Scan for the cell matching the given text and deliver its [X, Y] coordinate at center. 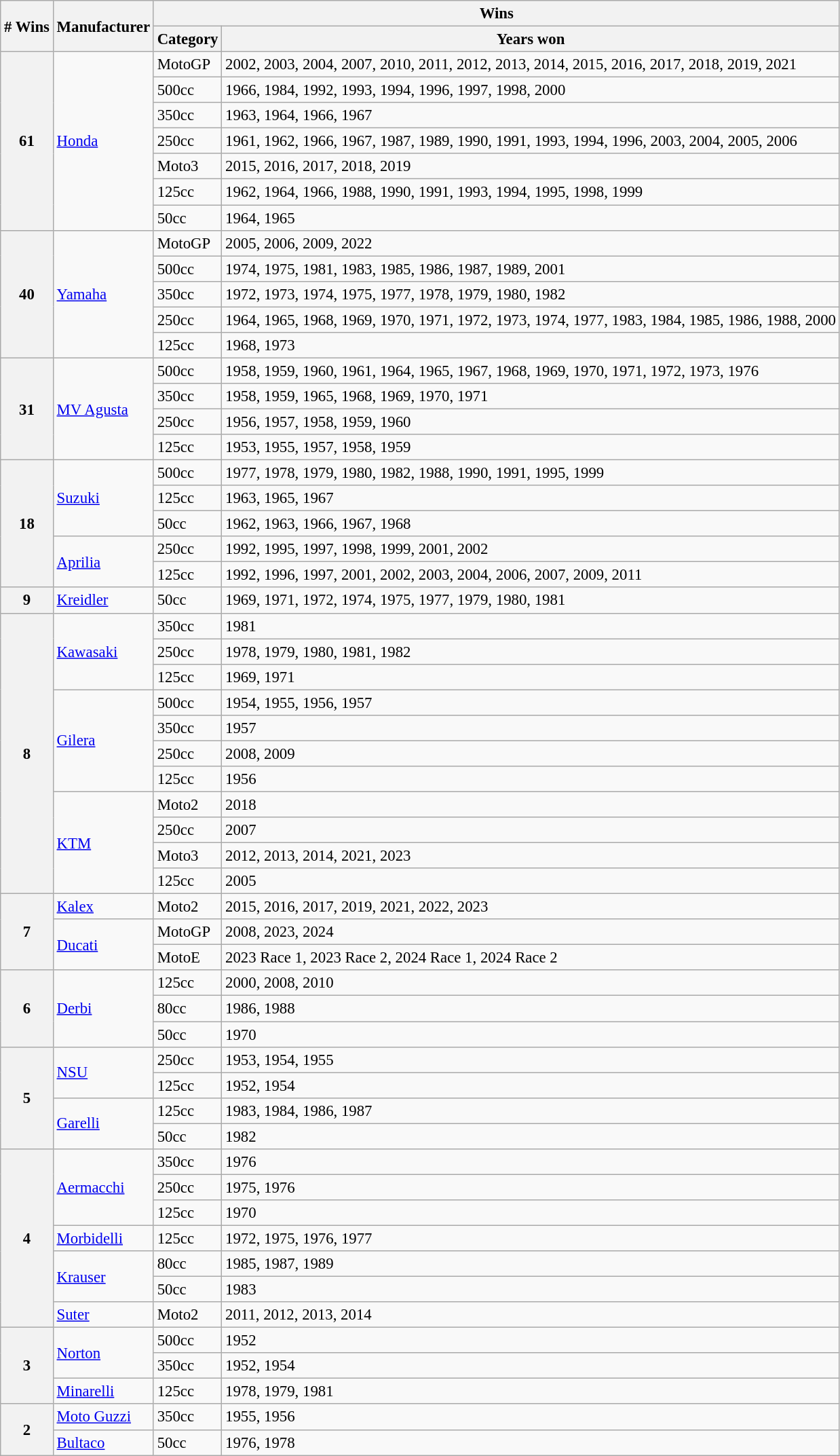
Manufacturer [103, 26]
1976, 1978 [531, 1442]
1964, 1965, 1968, 1969, 1970, 1971, 1972, 1973, 1974, 1977, 1983, 1984, 1985, 1986, 1988, 2000 [531, 320]
1975, 1976 [531, 1187]
2000, 2008, 2010 [531, 984]
2005, 2006, 2009, 2022 [531, 243]
MotoE [187, 958]
6 [27, 1009]
1958, 1959, 1960, 1961, 1964, 1965, 1967, 1968, 1969, 1970, 1971, 1972, 1973, 1976 [531, 371]
1978, 1979, 1980, 1981, 1982 [531, 652]
2015, 2016, 2017, 2019, 2021, 2022, 2023 [531, 907]
1983, 1984, 1986, 1987 [531, 1110]
Krauser [103, 1276]
Morbidelli [103, 1238]
4 [27, 1238]
1976 [531, 1162]
2 [27, 1430]
2015, 2016, 2017, 2018, 2019 [531, 166]
2002, 2003, 2004, 2007, 2010, 2011, 2012, 2013, 2014, 2015, 2016, 2017, 2018, 2019, 2021 [531, 64]
Suzuki [103, 498]
1958, 1959, 1965, 1968, 1969, 1970, 1971 [531, 396]
1978, 1979, 1981 [531, 1392]
1953, 1954, 1955 [531, 1060]
3 [27, 1366]
2018 [531, 804]
Ducati [103, 945]
1961, 1962, 1966, 1967, 1987, 1989, 1990, 1991, 1993, 1994, 1996, 2003, 2004, 2005, 2006 [531, 141]
MV Agusta [103, 409]
1969, 1971, 1972, 1974, 1975, 1977, 1979, 1980, 1981 [531, 601]
1955, 1956 [531, 1417]
8 [27, 753]
1968, 1973 [531, 346]
Norton [103, 1354]
Moto Guzzi [103, 1417]
1972, 1973, 1974, 1975, 1977, 1978, 1979, 1980, 1982 [531, 294]
9 [27, 601]
2012, 2013, 2014, 2021, 2023 [531, 856]
Garelli [103, 1123]
1985, 1987, 1989 [531, 1264]
2007 [531, 830]
40 [27, 294]
Wins [497, 14]
5 [27, 1098]
2011, 2012, 2013, 2014 [531, 1315]
1962, 1963, 1966, 1967, 1968 [531, 524]
2008, 2009 [531, 753]
Gilera [103, 741]
2005 [531, 881]
Kalex [103, 907]
Aprilia [103, 562]
1992, 1995, 1997, 1998, 1999, 2001, 2002 [531, 549]
2008, 2023, 2024 [531, 932]
1982 [531, 1136]
1953, 1955, 1957, 1958, 1959 [531, 447]
7 [27, 933]
KTM [103, 842]
1954, 1955, 1956, 1957 [531, 703]
Kreidler [103, 601]
Suter [103, 1315]
Kawasaki [103, 652]
1957 [531, 728]
1963, 1964, 1966, 1967 [531, 115]
Yamaha [103, 294]
1986, 1988 [531, 1009]
1966, 1984, 1992, 1993, 1994, 1996, 1997, 1998, 2000 [531, 90]
1992, 1996, 1997, 2001, 2002, 2003, 2004, 2006, 2007, 2009, 2011 [531, 575]
61 [27, 141]
1956 [531, 779]
1952 [531, 1341]
Aermacchi [103, 1188]
Derbi [103, 1009]
1974, 1975, 1981, 1983, 1985, 1986, 1987, 1989, 2001 [531, 269]
# Wins [27, 26]
31 [27, 409]
1981 [531, 626]
1977, 1978, 1979, 1980, 1982, 1988, 1990, 1991, 1995, 1999 [531, 473]
Category [187, 39]
NSU [103, 1072]
1963, 1965, 1967 [531, 498]
Years won [531, 39]
1964, 1965 [531, 218]
1972, 1975, 1976, 1977 [531, 1238]
Minarelli [103, 1392]
Bultaco [103, 1442]
18 [27, 524]
1969, 1971 [531, 677]
Honda [103, 141]
1962, 1964, 1966, 1988, 1990, 1991, 1993, 1994, 1995, 1998, 1999 [531, 192]
1956, 1957, 1958, 1959, 1960 [531, 422]
2023 Race 1, 2023 Race 2, 2024 Race 1, 2024 Race 2 [531, 958]
1983 [531, 1290]
